Detect which cell encompasses the target text, then output its [X, Y] center coordinate. 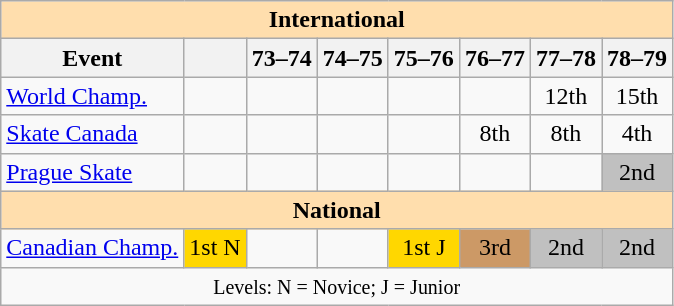
4th [638, 134]
3rd [494, 248]
75–76 [424, 58]
74–75 [352, 58]
International [337, 20]
Canadian Champ. [92, 248]
Prague Skate [92, 172]
76–77 [494, 58]
1st N [215, 248]
15th [638, 96]
78–79 [638, 58]
Skate Canada [92, 134]
World Champ. [92, 96]
National [337, 210]
12th [566, 96]
Event [92, 58]
Levels: N = Novice; J = Junior [337, 286]
1st J [424, 248]
77–78 [566, 58]
73–74 [282, 58]
